Determine the [X, Y] coordinate at the center of the cell enclosing the given text.  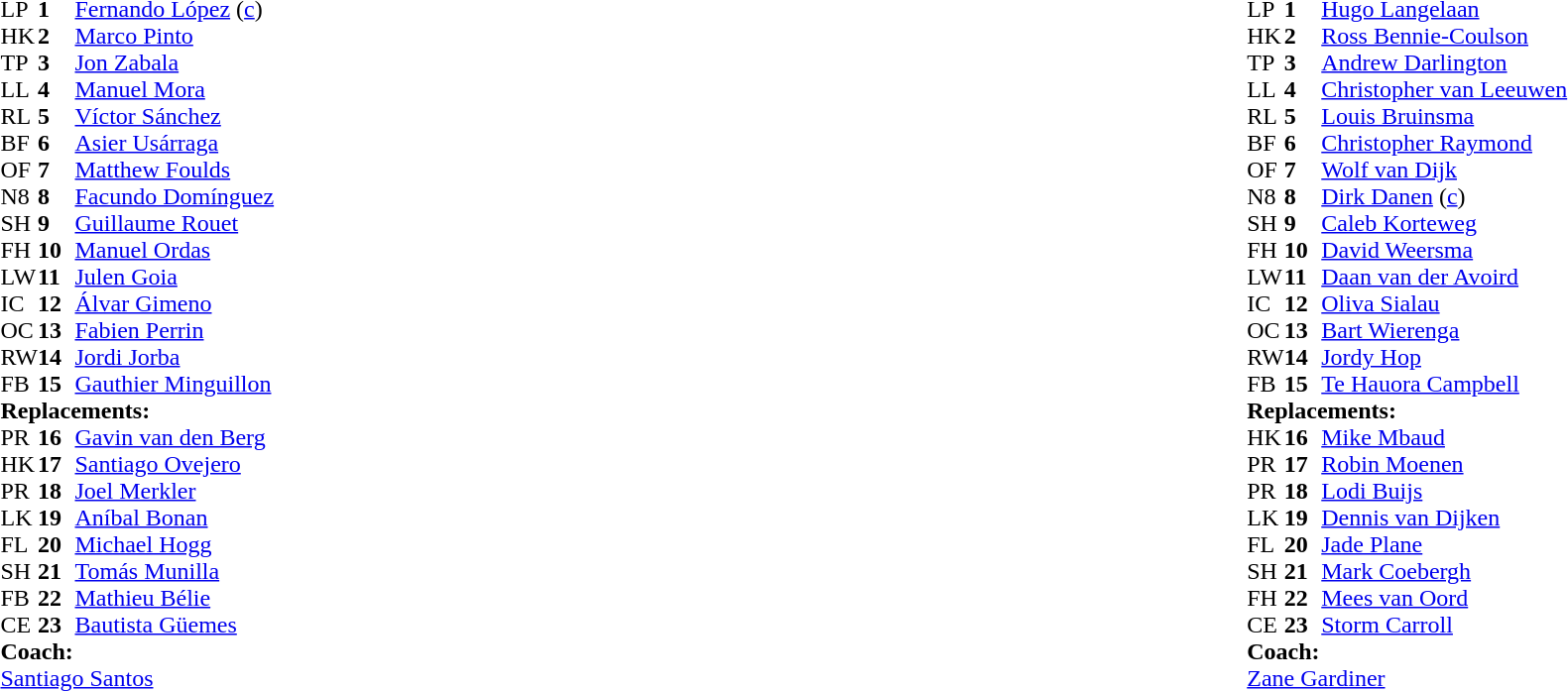
Santiago Santos [137, 678]
Guillaume Rouet [175, 224]
Daan van der Avoird [1444, 278]
Jordi Jorba [175, 357]
Bautista Güemes [175, 625]
Wolf van Dijk [1444, 171]
Matthew Foulds [175, 171]
Dirk Danen (c) [1444, 196]
Álvar Gimeno [175, 303]
Michael Hogg [175, 545]
Christopher Raymond [1444, 143]
Mees van Oord [1444, 599]
Tomás Munilla [175, 571]
Santiago Ovejero [175, 464]
Gauthier Minguillon [175, 385]
Jordy Hop [1444, 357]
Christopher van Leeuwen [1444, 89]
David Weersma [1444, 250]
Lodi Buijs [1444, 492]
Caleb Korteweg [1444, 224]
Fabien Perrin [175, 331]
Marco Pinto [175, 36]
Facundo Domínguez [175, 196]
Mark Coebergh [1444, 571]
Gavin van den Berg [175, 438]
Storm Carroll [1444, 625]
Oliva Sialau [1444, 303]
Jon Zabala [175, 63]
Mathieu Bélie [175, 599]
Robin Moenen [1444, 464]
Joel Merkler [175, 492]
Dennis van Dijken [1444, 518]
Mike Mbaud [1444, 438]
Manuel Ordas [175, 250]
Víctor Sánchez [175, 117]
Louis Bruinsma [1444, 117]
Bart Wierenga [1444, 331]
Ross Bennie-Coulson [1444, 36]
Jade Plane [1444, 545]
Zane Gardiner [1406, 678]
Andrew Darlington [1444, 63]
Manuel Mora [175, 89]
Julen Goia [175, 278]
Te Hauora Campbell [1444, 385]
Asier Usárraga [175, 143]
Aníbal Bonan [175, 518]
